Pinpoint the cell where the given text exists, returning its (X, Y) midpoint coordinate. 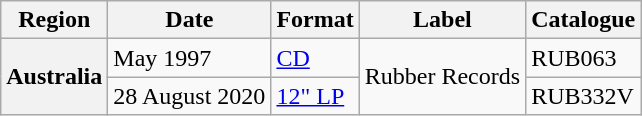
Rubber Records (442, 77)
May 1997 (190, 58)
RUB332V (584, 96)
28 August 2020 (190, 96)
Australia (54, 77)
Date (190, 20)
Format (315, 20)
Label (442, 20)
RUB063 (584, 58)
12" LP (315, 96)
Catalogue (584, 20)
CD (315, 58)
Region (54, 20)
